For the text-containing cell, return its midpoint in (X, Y) coordinate format. 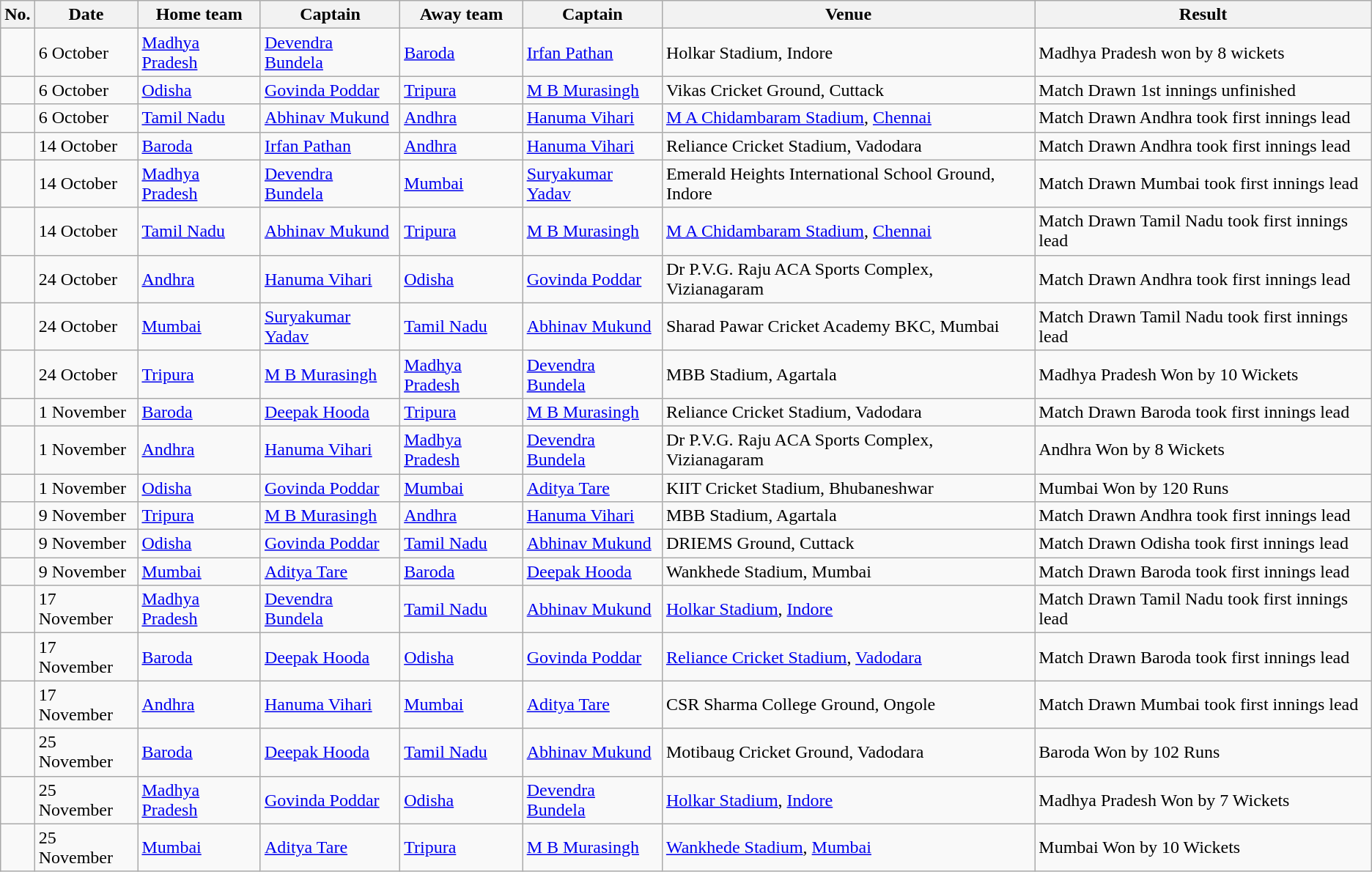
Madhya Pradesh Won by 10 Wickets (1203, 374)
Baroda Won by 102 Runs (1203, 752)
Home team (199, 15)
Sharad Pawar Cricket Academy BKC, Mumbai (848, 327)
No. (18, 15)
Match Drawn 1st innings unfinished (1203, 90)
Vikas Cricket Ground, Cuttack (848, 90)
Mumbai Won by 10 Wickets (1203, 847)
Madhya Pradesh won by 8 wickets (1203, 53)
Emerald Heights International School Ground, Indore (848, 183)
Andhra Won by 8 Wickets (1203, 450)
Away team (462, 15)
Result (1203, 15)
Motibaug Cricket Ground, Vadodara (848, 752)
Venue (848, 15)
Date (86, 15)
CSR Sharma College Ground, Ongole (848, 705)
KIIT Cricket Stadium, Bhubaneshwar (848, 487)
DRIEMS Ground, Cuttack (848, 544)
Mumbai Won by 120 Runs (1203, 487)
Madhya Pradesh Won by 7 Wickets (1203, 800)
Match Drawn Odisha took first innings lead (1203, 544)
